Return [X, Y] of the center of cell containing provided text 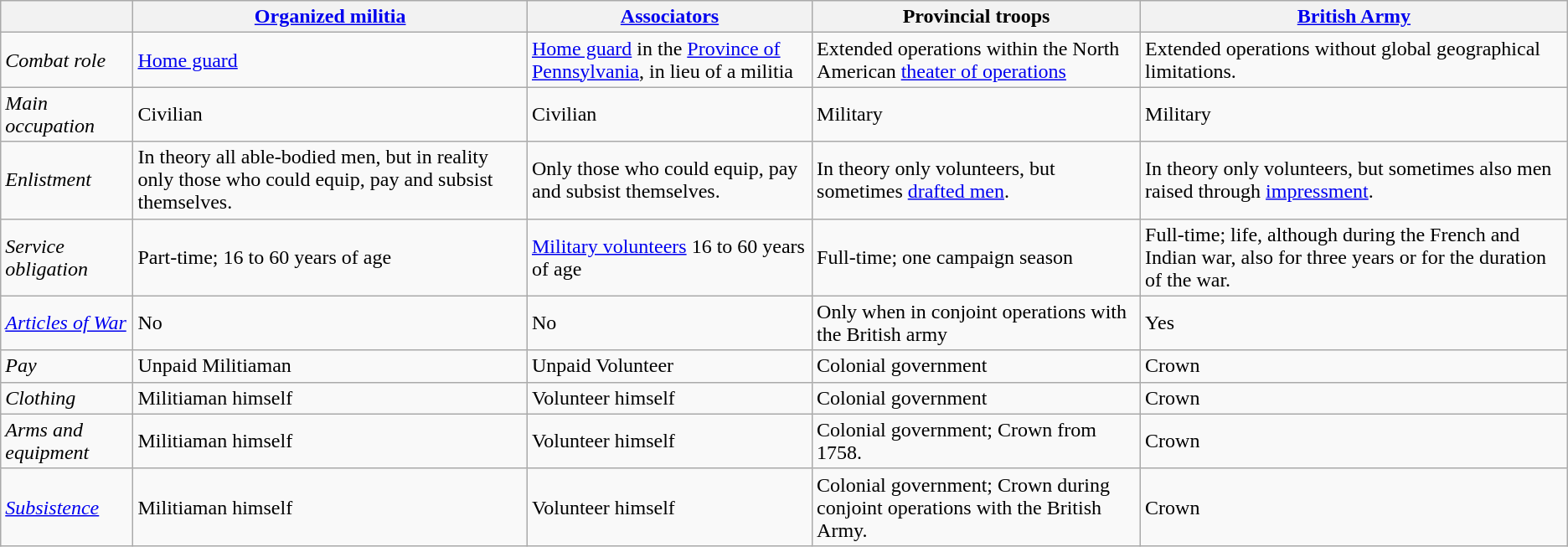
Arms and equipment [67, 441]
Provincial troops [977, 17]
Pay [67, 366]
Home guard in the Province of Pennsylvania, in lieu of a militia [669, 60]
Home guard [330, 60]
British Army [1354, 17]
Service obligation [67, 257]
Yes [1354, 323]
Unpaid Militiaman [330, 366]
Subsistence [67, 507]
Articles of War [67, 323]
Main occupation [67, 114]
Extended operations without global geographical limitations. [1354, 60]
Clothing [67, 398]
Unpaid Volunteer [669, 366]
In theory only volunteers, but sometimes drafted men. [977, 180]
Organized militia [330, 17]
Combat role [67, 60]
Colonial government; Crown from 1758. [977, 441]
In theory all able-bodied men, but in reality only those who could equip, pay and subsist themselves. [330, 180]
Colonial government; Crown during conjoint operations with the British Army. [977, 507]
Only those who could equip, pay and subsist themselves. [669, 180]
Full-time; life, although during the French and Indian war, also for three years or for the duration of the war. [1354, 257]
Part-time; 16 to 60 years of age [330, 257]
Associators [669, 17]
Only when in conjoint operations with the British army [977, 323]
Military volunteers 16 to 60 years of age [669, 257]
Full-time; one campaign season [977, 257]
In theory only volunteers, but sometimes also men raised through impressment. [1354, 180]
Enlistment [67, 180]
Extended operations within the North American theater of operations [977, 60]
